Return the (X, Y) coordinate for the center point of the cell that contains the specified text.  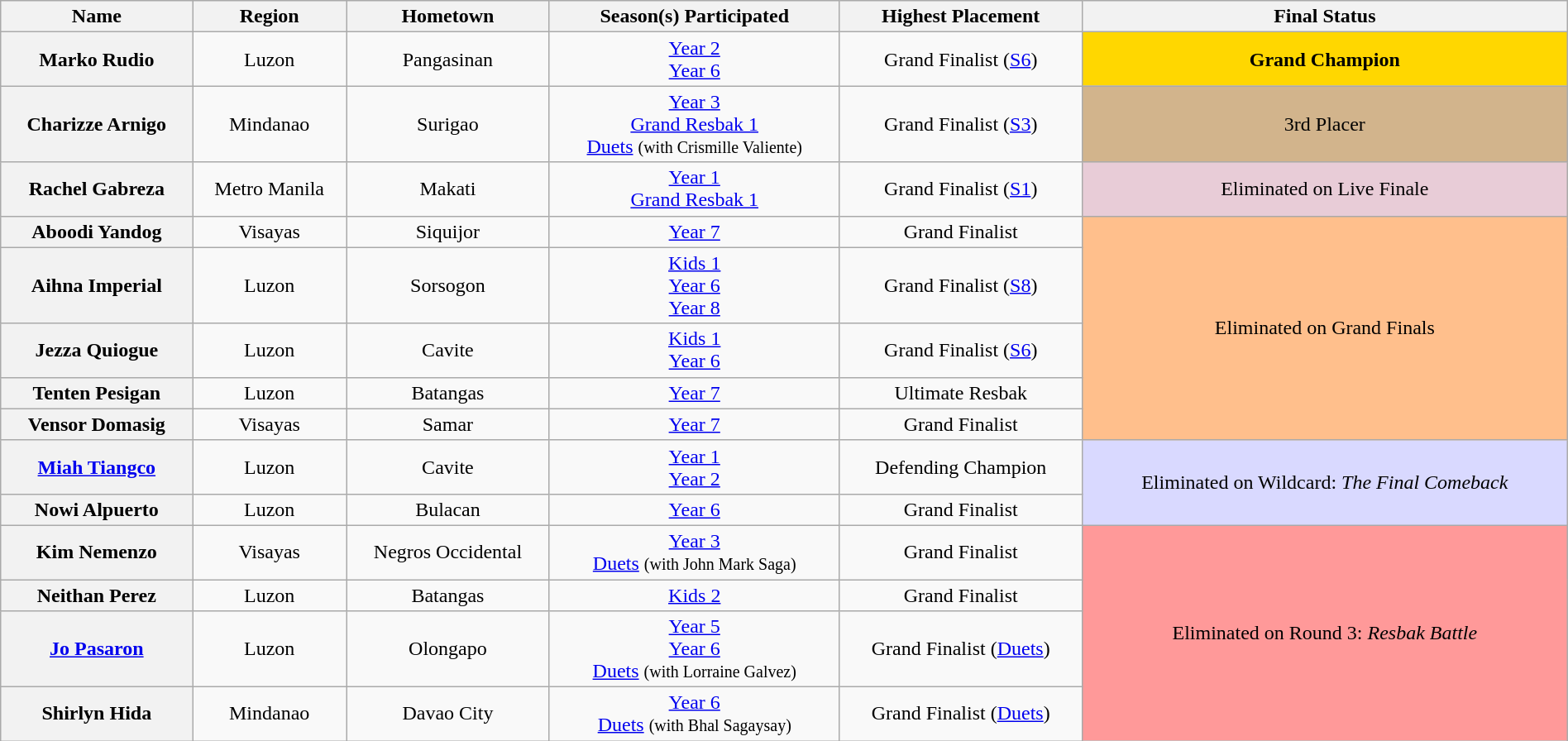
Ultimate Resbak (961, 393)
Year 3Duets (with John Mark Saga) (695, 552)
Kids 1Year 6Year 8 (695, 285)
Samar (447, 424)
Year 6Duets (with Bhal Sagaysay) (695, 715)
Tenten Pesigan (97, 393)
Hometown (447, 17)
Surigao (447, 124)
Year 2Year 6 (695, 60)
Eliminated on Round 3: Resbak Battle (1325, 633)
Defending Champion (961, 466)
Year 1Grand Resbak 1 (695, 189)
Sorsogon (447, 285)
Grand Finalist (S3) (961, 124)
Metro Manila (270, 189)
Shirlyn Hida (97, 715)
Miah Tiangco (97, 466)
Grand Finalist (S1) (961, 189)
Name (97, 17)
Makati (447, 189)
Grand Finalist (S8) (961, 285)
Eliminated on Grand Finals (1325, 327)
Jo Pasaron (97, 649)
Charizze Arnigo (97, 124)
3rd Placer (1325, 124)
Marko Rudio (97, 60)
Final Status (1325, 17)
Aihna Imperial (97, 285)
Pangasinan (447, 60)
Bulacan (447, 509)
Olongapo (447, 649)
Year 1Year 2 (695, 466)
Siquijor (447, 232)
Kim Nemenzo (97, 552)
Eliminated on Wildcard: The Final Comeback (1325, 483)
Eliminated on Live Finale (1325, 189)
Kids 1Year 6 (695, 351)
Grand Champion (1325, 60)
Nowi Alpuerto (97, 509)
Negros Occidental (447, 552)
Jezza Quiogue (97, 351)
Aboodi Yandog (97, 232)
Year 5Year 6Duets (with Lorraine Galvez) (695, 649)
Kids 2 (695, 595)
Season(s) Participated (695, 17)
Year 3Grand Resbak 1Duets (with Crismille Valiente) (695, 124)
Vensor Domasig (97, 424)
Region (270, 17)
Rachel Gabreza (97, 189)
Highest Placement (961, 17)
Davao City (447, 715)
Neithan Perez (97, 595)
Year 6 (695, 509)
